Output the (x, y) coordinate of the center of the cell containing the given text.  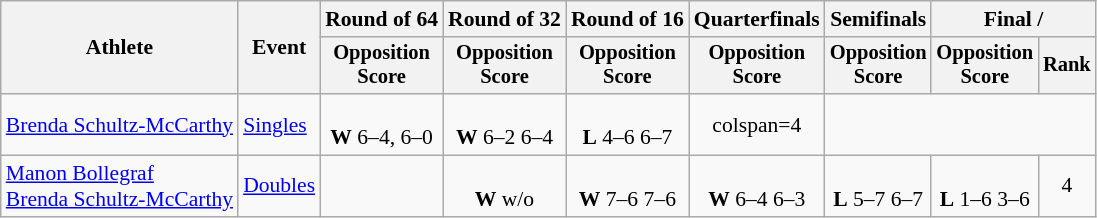
Brenda Schultz-McCarthy (120, 124)
4 (1067, 186)
Rank (1067, 66)
Manon Bollegraf Brenda Schultz-McCarthy (120, 186)
Doubles (279, 186)
W w/o (504, 186)
W 7–6 7–6 (628, 186)
Round of 16 (628, 19)
W 6–4 6–3 (757, 186)
Round of 64 (382, 19)
Final / (1013, 19)
L 5–7 6–7 (878, 186)
W 6–2 6–4 (504, 124)
L 4–6 6–7 (628, 124)
Round of 32 (504, 19)
Singles (279, 124)
Athlete (120, 48)
Event (279, 48)
Quarterfinals (757, 19)
colspan=4 (757, 124)
W 6–4, 6–0 (382, 124)
L 1–6 3–6 (984, 186)
Semifinals (878, 19)
